Provide the (X, Y) coordinate of the cell's center where the given text is located.  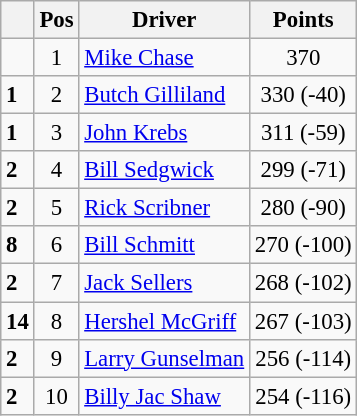
Mike Chase (164, 58)
5 (56, 208)
370 (304, 58)
Bill Sedgwick (164, 170)
254 (-116) (304, 396)
Bill Schmitt (164, 245)
267 (-103) (304, 321)
Billy Jac Shaw (164, 396)
Points (304, 20)
Driver (164, 20)
3 (56, 133)
311 (-59) (304, 133)
Butch Gilliland (164, 95)
4 (56, 170)
Jack Sellers (164, 283)
John Krebs (164, 133)
268 (-102) (304, 283)
Rick Scribner (164, 208)
6 (56, 245)
330 (-40) (304, 95)
Larry Gunselman (164, 358)
280 (-90) (304, 208)
299 (-71) (304, 170)
Pos (56, 20)
14 (18, 321)
256 (-114) (304, 358)
10 (56, 396)
Hershel McGriff (164, 321)
7 (56, 283)
270 (-100) (304, 245)
9 (56, 358)
